Locate the cell with the specified text and output its (x, y) center coordinate. 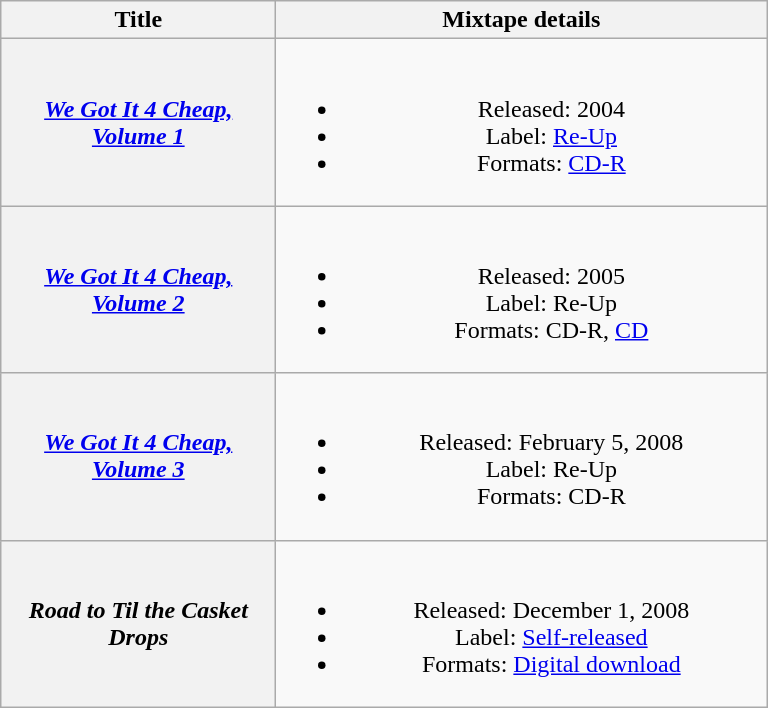
Released: February 5, 2008Label: Re-UpFormats: CD-R (522, 456)
Released: 2004Label: Re-UpFormats: CD-R (522, 122)
Road to Til the Casket Drops (138, 624)
We Got It 4 Cheap, Volume 3 (138, 456)
Mixtape details (522, 20)
We Got It 4 Cheap, Volume 2 (138, 290)
Title (138, 20)
We Got It 4 Cheap, Volume 1 (138, 122)
Released: 2005Label: Re-UpFormats: CD-R, CD (522, 290)
Released: December 1, 2008Label: Self-releasedFormats: Digital download (522, 624)
